Find where the given text appears and provide that cell's center as (X, Y) coordinate. 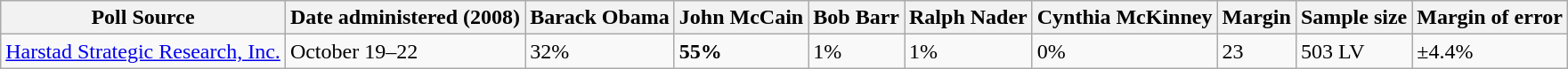
503 LV (1353, 51)
John McCain (741, 18)
Margin (1256, 18)
Barack Obama (600, 18)
Bob Barr (857, 18)
55% (741, 51)
Poll Source (143, 18)
Sample size (1353, 18)
Cynthia McKinney (1125, 18)
±4.4% (1491, 51)
Harstad Strategic Research, Inc. (143, 51)
Margin of error (1491, 18)
0% (1125, 51)
Ralph Nader (969, 18)
23 (1256, 51)
32% (600, 51)
October 19–22 (404, 51)
Date administered (2008) (404, 18)
